For the text-containing cell, return its midpoint in [X, Y] coordinate format. 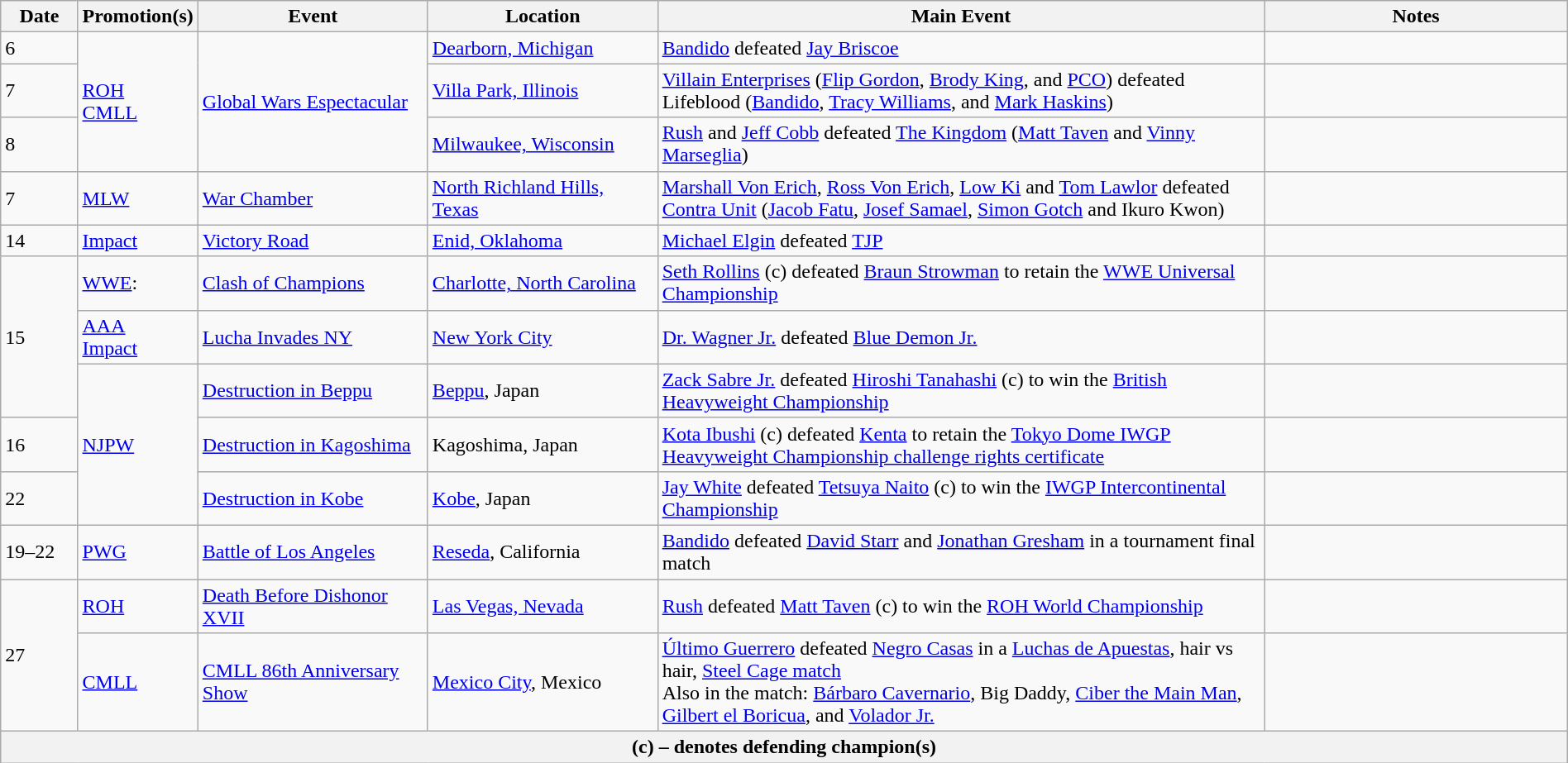
Rush defeated Matt Taven (c) to win the ROH World Championship [961, 605]
Mexico City, Mexico [543, 683]
Kota Ibushi (c) defeated Kenta to retain the Tokyo Dome IWGP Heavyweight Championship challenge rights certificate [961, 445]
AAA Impact [137, 337]
6 [40, 48]
Reseda, California [543, 552]
Zack Sabre Jr. defeated Hiroshi Tanahashi (c) to win the British Heavyweight Championship [961, 390]
Global Wars Espectacular [313, 102]
Kagoshima, Japan [543, 445]
Death Before Dishonor XVII [313, 605]
Dearborn, Michigan [543, 48]
Dr. Wagner Jr. defeated Blue Demon Jr. [961, 337]
CMLL [137, 683]
Destruction in Kagoshima [313, 445]
15 [40, 337]
ROH [137, 605]
27 [40, 655]
Lucha Invades NY [313, 337]
Villa Park, Illinois [543, 91]
War Chamber [313, 198]
Enid, Oklahoma [543, 241]
8 [40, 144]
New York City [543, 337]
PWG [137, 552]
Clash of Champions [313, 283]
Promotion(s) [137, 17]
Battle of Los Angeles [313, 552]
Marshall Von Erich, Ross Von Erich, Low Ki and Tom Lawlor defeated Contra Unit (Jacob Fatu, Josef Samael, Simon Gotch and Ikuro Kwon) [961, 198]
Victory Road [313, 241]
Rush and Jeff Cobb defeated The Kingdom (Matt Taven and Vinny Marseglia) [961, 144]
Seth Rollins (c) defeated Braun Strowman to retain the WWE Universal Championship [961, 283]
ROH CMLL [137, 102]
Destruction in Kobe [313, 498]
Milwaukee, Wisconsin [543, 144]
Bandido defeated David Starr and Jonathan Gresham in a tournament final match [961, 552]
Michael Elgin defeated TJP [961, 241]
16 [40, 445]
Destruction in Beppu [313, 390]
WWE: [137, 283]
Location [543, 17]
Beppu, Japan [543, 390]
Villain Enterprises (Flip Gordon, Brody King, and PCO) defeated Lifeblood (Bandido, Tracy Williams, and Mark Haskins) [961, 91]
Kobe, Japan [543, 498]
Main Event [961, 17]
19–22 [40, 552]
22 [40, 498]
Jay White defeated Tetsuya Naito (c) to win the IWGP Intercontinental Championship [961, 498]
Charlotte, North Carolina [543, 283]
Notes [1416, 17]
14 [40, 241]
Event [313, 17]
CMLL 86th Anniversary Show [313, 683]
Bandido defeated Jay Briscoe [961, 48]
(c) – denotes defending champion(s) [784, 747]
Impact [137, 241]
MLW [137, 198]
North Richland Hills, Texas [543, 198]
Las Vegas, Nevada [543, 605]
Date [40, 17]
NJPW [137, 445]
